Detect which cell encompasses the target text, then output its (X, Y) center coordinate. 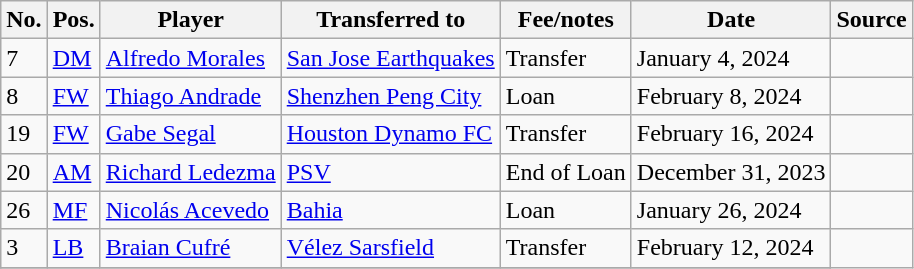
Pos. (74, 20)
Alfredo Morales (190, 58)
19 (24, 134)
End of Loan (566, 172)
Transferred to (390, 20)
No. (24, 20)
Vélez Sarsfield (390, 248)
Bahia (390, 210)
Date (731, 20)
26 (24, 210)
January 26, 2024 (731, 210)
February 8, 2024 (731, 96)
PSV (390, 172)
7 (24, 58)
AM (74, 172)
DM (74, 58)
Braian Cufré (190, 248)
February 12, 2024 (731, 248)
Source (872, 20)
Thiago Andrade (190, 96)
Houston Dynamo FC (390, 134)
MF (74, 210)
Shenzhen Peng City (390, 96)
Richard Ledezma (190, 172)
20 (24, 172)
February 16, 2024 (731, 134)
LB (74, 248)
Fee/notes (566, 20)
December 31, 2023 (731, 172)
Nicolás Acevedo (190, 210)
3 (24, 248)
8 (24, 96)
January 4, 2024 (731, 58)
San Jose Earthquakes (390, 58)
Gabe Segal (190, 134)
Player (190, 20)
